Determine the [x, y] coordinate at the center of the cell enclosing the given text.  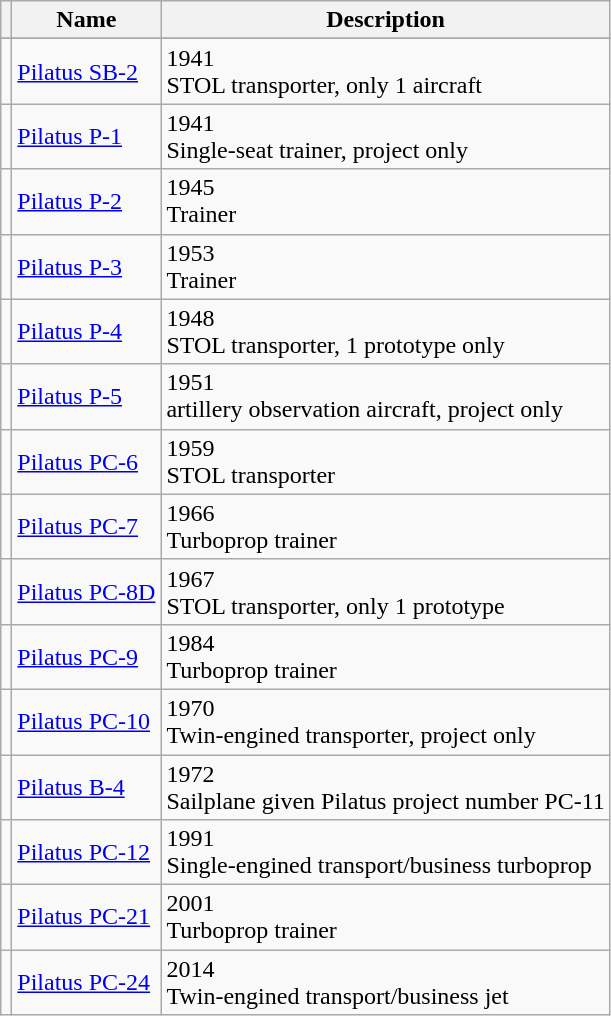
Pilatus PC-12 [86, 852]
1967STOL transporter, only 1 prototype [386, 592]
Pilatus P-3 [86, 266]
1945Trainer [386, 202]
Pilatus PC-6 [86, 462]
Pilatus PC-10 [86, 722]
Name [86, 20]
1966Turboprop trainer [386, 526]
1959STOL transporter [386, 462]
Pilatus PC-9 [86, 656]
Pilatus P-1 [86, 136]
1991Single-engined transport/business turboprop [386, 852]
1941Single-seat trainer, project only [386, 136]
Pilatus P-4 [86, 332]
Pilatus P-5 [86, 396]
1972Sailplane given Pilatus project number PC-11 [386, 786]
2014Twin-engined transport/business jet [386, 982]
1951artillery observation aircraft, project only [386, 396]
Pilatus SB-2 [86, 72]
Pilatus PC-8D [86, 592]
1941STOL transporter, only 1 aircraft [386, 72]
Description [386, 20]
Pilatus P-2 [86, 202]
1948STOL transporter, 1 prototype only [386, 332]
2001Turboprop trainer [386, 918]
1970Twin-engined transporter, project only [386, 722]
Pilatus PC-21 [86, 918]
Pilatus PC-24 [86, 982]
1953Trainer [386, 266]
Pilatus B-4 [86, 786]
1984Turboprop trainer [386, 656]
Pilatus PC-7 [86, 526]
